Detect which cell encompasses the target text, then output its [x, y] center coordinate. 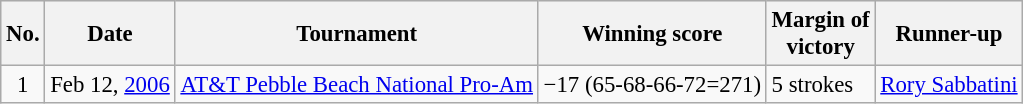
AT&T Pebble Beach National Pro-Am [356, 85]
Rory Sabbatini [949, 85]
Margin ofvictory [820, 34]
Date [110, 34]
1 [23, 85]
5 strokes [820, 85]
Winning score [652, 34]
Tournament [356, 34]
Feb 12, 2006 [110, 85]
−17 (65-68-66-72=271) [652, 85]
Runner-up [949, 34]
No. [23, 34]
